Determine the (x, y) coordinate at the center of the cell enclosing the given text.  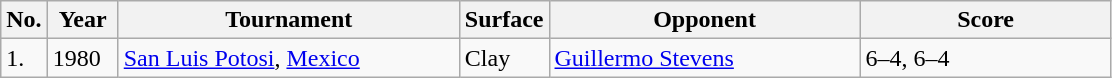
Clay (504, 58)
San Luis Potosi, Mexico (288, 58)
Score (986, 20)
Opponent (704, 20)
1980 (82, 58)
Tournament (288, 20)
Guillermo Stevens (704, 58)
Year (82, 20)
1. (24, 58)
6–4, 6–4 (986, 58)
No. (24, 20)
Surface (504, 20)
